Locate the cell with the specified text and output its [x, y] center coordinate. 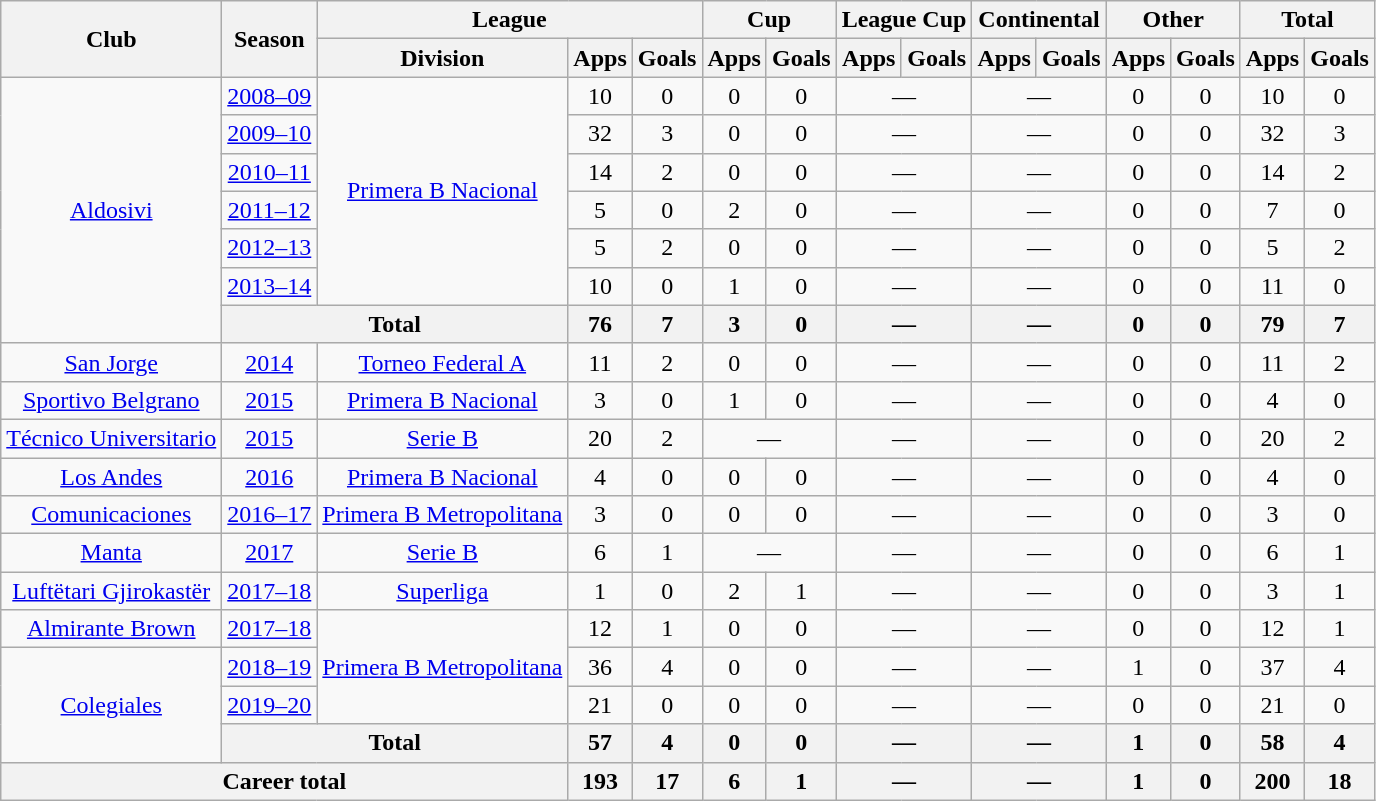
2010–11 [270, 172]
League [510, 20]
League Cup [904, 20]
Division [442, 58]
2018–19 [270, 667]
San Jorge [112, 362]
Superliga [442, 591]
Season [270, 39]
Luftëtari Gjirokastër [112, 591]
2019–20 [270, 705]
2009–10 [270, 134]
Other [1173, 20]
200 [1272, 781]
Aldosivi [112, 210]
57 [600, 743]
2013–14 [270, 286]
37 [1272, 667]
2014 [270, 362]
Continental [1039, 20]
Cup [769, 20]
2016 [270, 477]
Torneo Federal A [442, 362]
79 [1272, 324]
Comunicaciones [112, 515]
Almirante Brown [112, 629]
Career total [284, 781]
Sportivo Belgrano [112, 400]
2011–12 [270, 210]
2016–17 [270, 515]
17 [667, 781]
2017 [270, 553]
76 [600, 324]
Técnico Universitario [112, 438]
36 [600, 667]
193 [600, 781]
Club [112, 39]
Los Andes [112, 477]
58 [1272, 743]
2012–13 [270, 248]
2008–09 [270, 96]
Manta [112, 553]
18 [1340, 781]
Colegiales [112, 705]
